Pinpoint the cell where the given text exists, returning its [X, Y] midpoint coordinate. 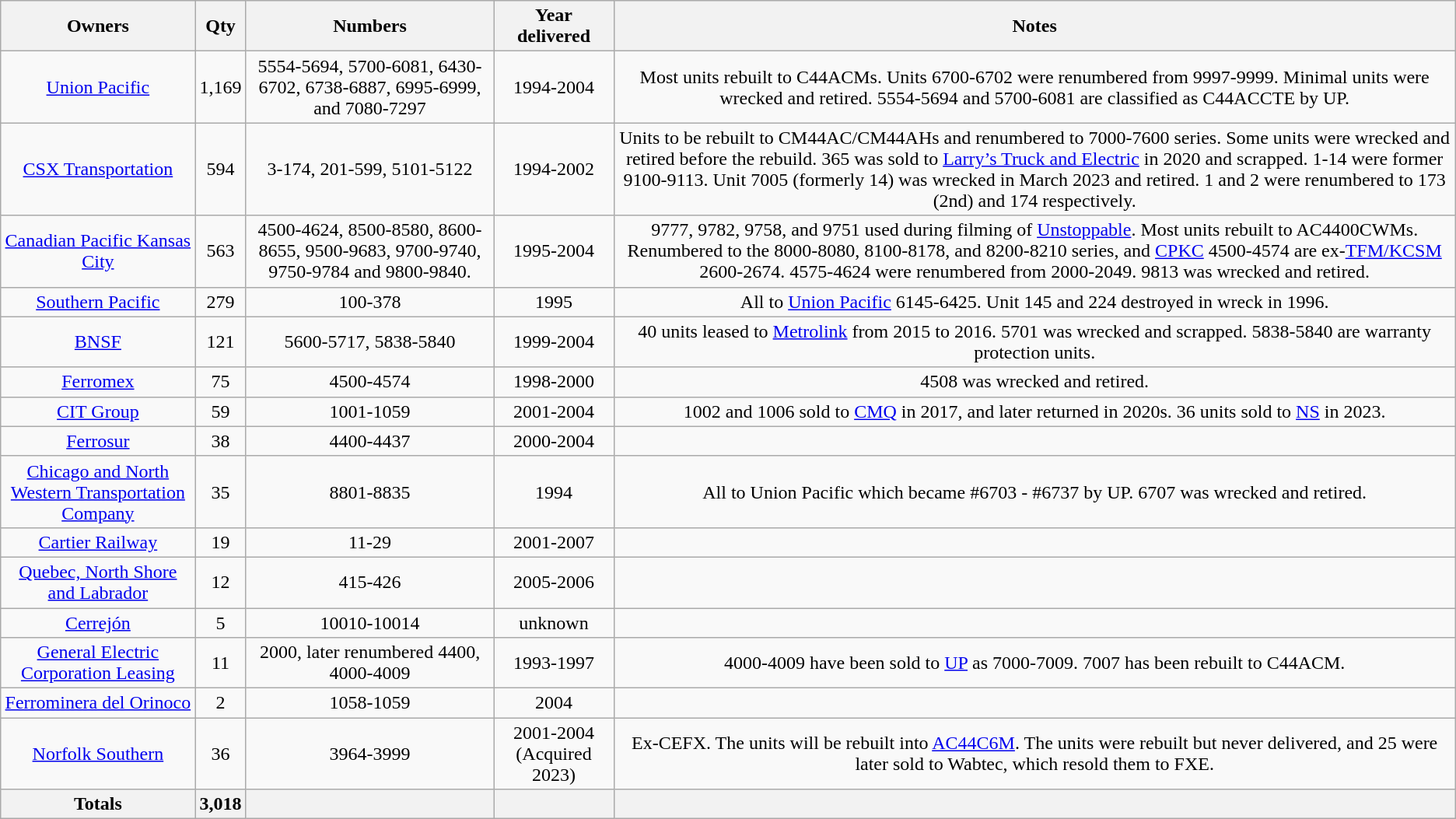
2001-2007 [554, 542]
4000-4009 have been sold to UP as 7000-7009. 7007 has been rebuilt to C44ACM. [1034, 663]
10010-10014 [370, 623]
1994 [554, 492]
2004 [554, 703]
1999-2004 [554, 342]
Quebec, North Shore and Labrador [98, 582]
36 [221, 754]
Numbers [370, 26]
11-29 [370, 542]
2000-2004 [554, 441]
563 [221, 251]
unknown [554, 623]
Owners [98, 26]
1994-2004 [554, 87]
40 units leased to Metrolink from 2015 to 2016. 5701 was wrecked and scrapped. 5838-5840 are warranty protection units. [1034, 342]
75 [221, 382]
1995-2004 [554, 251]
Union Pacific [98, 87]
1994-2002 [554, 170]
Southern Pacific [98, 302]
2001-2004 [554, 411]
Cartier Railway [98, 542]
594 [221, 170]
1058-1059 [370, 703]
Norfolk Southern [98, 754]
2005-2006 [554, 582]
Chicago and North Western Transportation Company [98, 492]
Totals [98, 804]
19 [221, 542]
2 [221, 703]
Notes [1034, 26]
4508 was wrecked and retired. [1034, 382]
1995 [554, 302]
100-378 [370, 302]
Year delivered [554, 26]
Ferrosur [98, 441]
5 [221, 623]
121 [221, 342]
35 [221, 492]
1,169 [221, 87]
1993-1997 [554, 663]
59 [221, 411]
3,018 [221, 804]
All to Union Pacific which became #6703 - #6737 by UP. 6707 was wrecked and retired. [1034, 492]
8801-8835 [370, 492]
4400-4437 [370, 441]
4500-4624, 8500-8580, 8600-8655, 9500-9683, 9700-9740, 9750-9784 and 9800-9840. [370, 251]
Qty [221, 26]
2001-2004 (Acquired 2023) [554, 754]
415-426 [370, 582]
1001-1059 [370, 411]
Ferrominera del Orinoco [98, 703]
Ferromex [98, 382]
279 [221, 302]
General Electric Corporation Leasing [98, 663]
BNSF [98, 342]
1998-2000 [554, 382]
All to Union Pacific 6145-6425. Unit 145 and 224 destroyed in wreck in 1996. [1034, 302]
3964-3999 [370, 754]
2000, later renumbered 4400, 4000-4009 [370, 663]
Cerrejón [98, 623]
Canadian Pacific Kansas City [98, 251]
12 [221, 582]
1002 and 1006 sold to CMQ in 2017, and later returned in 2020s. 36 units sold to NS in 2023. [1034, 411]
5600-5717, 5838-5840 [370, 342]
CSX Transportation [98, 170]
11 [221, 663]
3-174, 201-599, 5101-5122 [370, 170]
4500-4574 [370, 382]
CIT Group [98, 411]
38 [221, 441]
5554-5694, 5700-6081, 6430-6702, 6738-6887, 6995-6999, and 7080-7297 [370, 87]
